Return the [x, y] coordinate for the center point of the cell that contains the specified text.  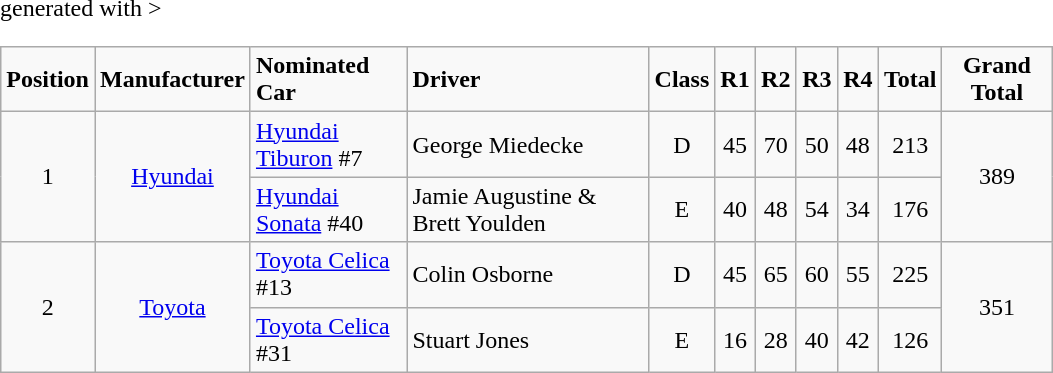
Hyundai Sonata #40 [328, 210]
Hyundai [172, 177]
1 [48, 177]
28 [776, 340]
Nominated Car [328, 80]
213 [910, 144]
George Miedecke [528, 144]
Position [48, 80]
16 [735, 340]
R3 [816, 80]
42 [858, 340]
389 [997, 177]
R2 [776, 80]
65 [776, 274]
70 [776, 144]
Manufacturer [172, 80]
Toyota Celica #13 [328, 274]
Jamie Augustine & Brett Youlden [528, 210]
351 [997, 307]
126 [910, 340]
60 [816, 274]
34 [858, 210]
Toyota [172, 307]
Hyundai Tiburon #7 [328, 144]
176 [910, 210]
Toyota Celica #31 [328, 340]
Colin Osborne [528, 274]
55 [858, 274]
50 [816, 144]
2 [48, 307]
Driver [528, 80]
Class [682, 80]
Stuart Jones [528, 340]
225 [910, 274]
Total [910, 80]
R4 [858, 80]
Grand Total [997, 80]
54 [816, 210]
R1 [735, 80]
